Scan for the cell matching the given text and deliver its [X, Y] coordinate at center. 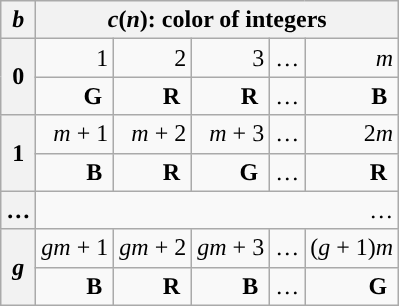
gm + 3 [231, 248]
m + 3 [231, 134]
gm + 2 [153, 248]
b [18, 20]
m [352, 58]
c(n): color of integers [218, 20]
g [18, 267]
2m [352, 134]
m + 2 [153, 134]
m + 1 [75, 134]
(g + 1)m [352, 248]
0 [18, 77]
gm + 1 [75, 248]
3 [231, 58]
2 [153, 58]
